Capture the cell that displays the provided text and extract its (x, y) central coordinate. 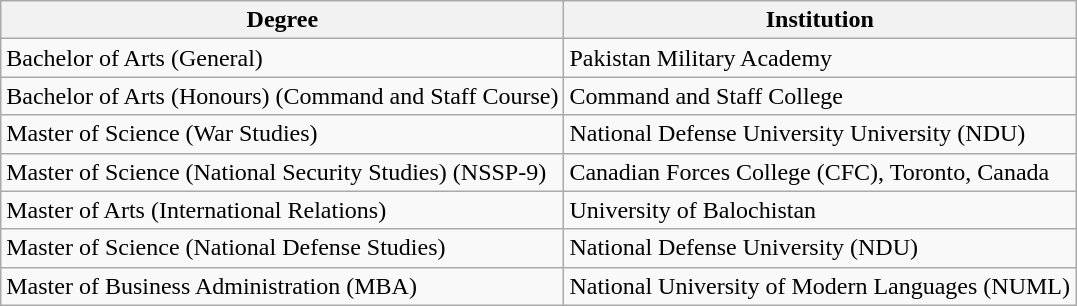
Master of Business Administration (MBA) (282, 286)
National Defense University (NDU) (820, 248)
Master of Science (National Defense Studies) (282, 248)
Command and Staff College (820, 96)
Master of Science (National Security Studies) (NSSP-9) (282, 172)
Institution (820, 20)
National Defense University University (NDU) (820, 134)
Master of Arts (International Relations) (282, 210)
Bachelor of Arts (General) (282, 58)
National University of Modern Languages (NUML) (820, 286)
University of Balochistan (820, 210)
Canadian Forces College (CFC), Toronto, Canada (820, 172)
Bachelor of Arts (Honours) (Command and Staff Course) (282, 96)
Pakistan Military Academy (820, 58)
Master of Science (War Studies) (282, 134)
Degree (282, 20)
